Pinpoint the cell where the given text exists, returning its (x, y) midpoint coordinate. 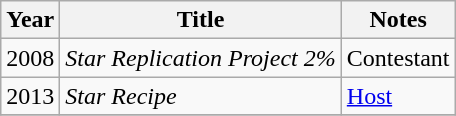
2013 (30, 96)
Title (200, 20)
Year (30, 20)
Star Replication Project 2% (200, 58)
2008 (30, 58)
Host (398, 96)
Contestant (398, 58)
Notes (398, 20)
Star Recipe (200, 96)
